Locate the cell with the specified text and output its [X, Y] center coordinate. 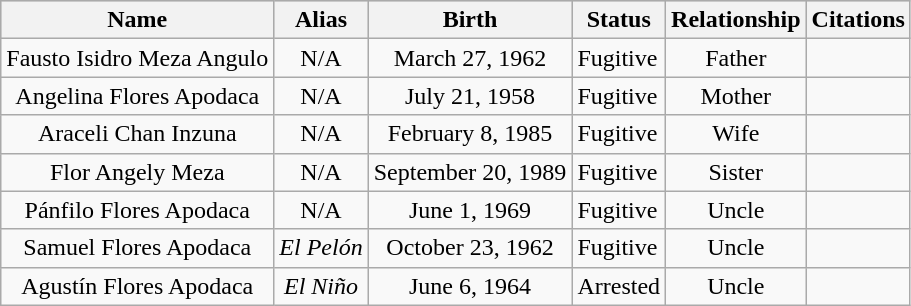
October 23, 1962 [470, 248]
Mother [736, 96]
Sister [736, 172]
Citations [858, 20]
Birth [470, 20]
Name [138, 20]
Fausto Isidro Meza Angulo [138, 58]
Angelina Flores Apodaca [138, 96]
Flor Angely Meza [138, 172]
March 27, 1962 [470, 58]
Status [619, 20]
Wife [736, 134]
June 1, 1969 [470, 210]
September 20, 1989 [470, 172]
Pánfilo Flores Apodaca [138, 210]
July 21, 1958 [470, 96]
June 6, 1964 [470, 286]
Agustín Flores Apodaca [138, 286]
February 8, 1985 [470, 134]
El Pelón [321, 248]
Relationship [736, 20]
Arrested [619, 286]
El Niño [321, 286]
Alias [321, 20]
Samuel Flores Apodaca [138, 248]
Father [736, 58]
Araceli Chan Inzuna [138, 134]
